Capture the cell that displays the provided text and extract its [X, Y] central coordinate. 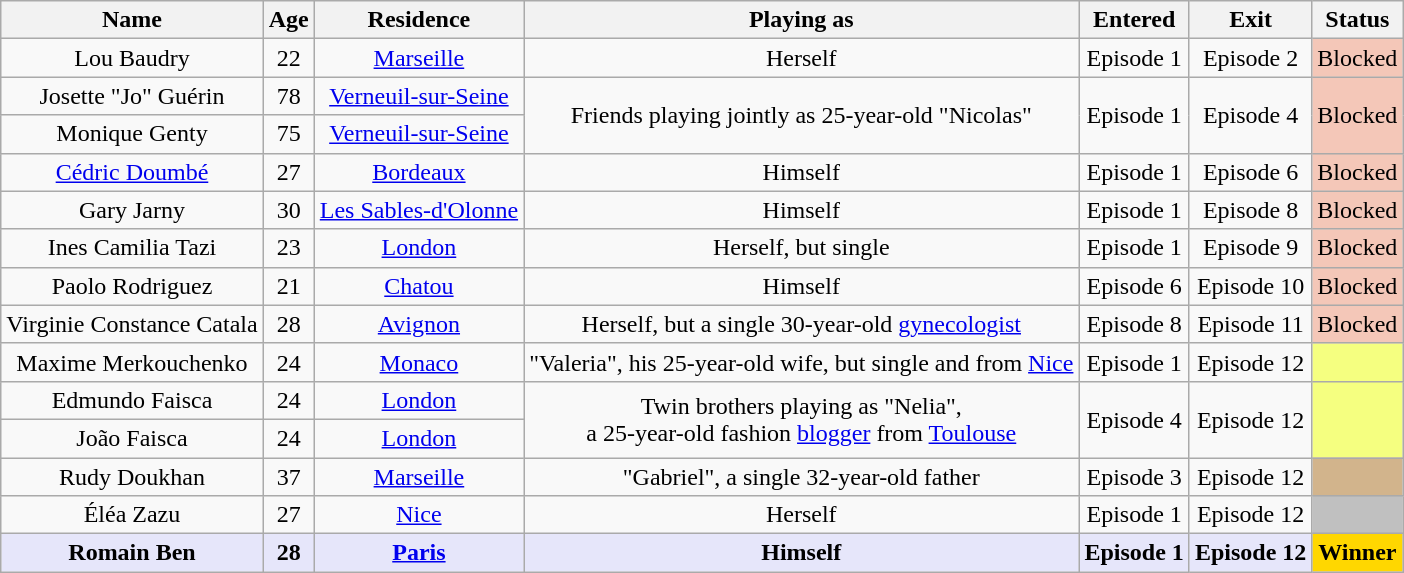
Paolo Rodriguez [132, 286]
21 [288, 286]
Josette "Jo" Guérin [132, 96]
Age [288, 20]
Episode 10 [1250, 286]
João Faisca [132, 438]
Exit [1250, 20]
Herself, but a single 30-year-old gynecologist [802, 324]
Éléa Zazu [132, 515]
Episode 3 [1134, 477]
Chatou [418, 286]
Ines Camilia Tazi [132, 248]
Virginie Constance Catala [132, 324]
Lou Baudry [132, 58]
22 [288, 58]
Monique Genty [132, 134]
Herself, but single [802, 248]
Bordeaux [418, 172]
23 [288, 248]
78 [288, 96]
Name [132, 20]
Episode 2 [1250, 58]
Episode 9 [1250, 248]
Les Sables-d'Olonne [418, 210]
"Valeria", his 25-year-old wife, but single and from Nice [802, 362]
Cédric Doumbé [132, 172]
30 [288, 210]
Gary Jarny [132, 210]
"Gabriel", a single 32-year-old father [802, 477]
Avignon [418, 324]
Edmundo Faisca [132, 400]
Nice [418, 515]
Winner [1358, 553]
Romain Ben [132, 553]
Rudy Doukhan [132, 477]
Twin brothers playing as "Nelia", a 25-year-old fashion blogger from Toulouse [802, 419]
Status [1358, 20]
Residence [418, 20]
Friends playing jointly as 25-year-old "Nicolas" [802, 115]
37 [288, 477]
75 [288, 134]
Entered [1134, 20]
Monaco [418, 362]
Episode 11 [1250, 324]
Playing as [802, 20]
Maxime Merkouchenko [132, 362]
Paris [418, 553]
